Output the [X, Y] coordinate of the center of the cell containing the given text.  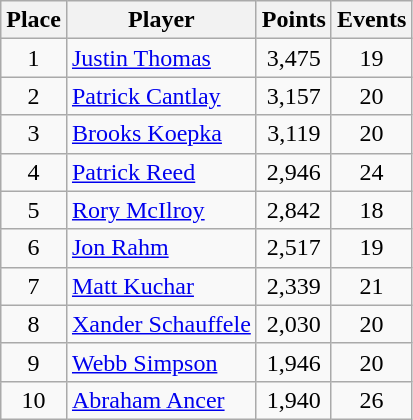
3,119 [294, 134]
21 [371, 286]
18 [371, 210]
1 [34, 58]
2,842 [294, 210]
5 [34, 210]
7 [34, 286]
Abraham Ancer [161, 400]
Patrick Cantlay [161, 96]
2,030 [294, 324]
Brooks Koepka [161, 134]
Rory McIlroy [161, 210]
3,157 [294, 96]
2 [34, 96]
Place [34, 20]
9 [34, 362]
24 [371, 172]
26 [371, 400]
Patrick Reed [161, 172]
2,946 [294, 172]
3 [34, 134]
2,339 [294, 286]
2,517 [294, 248]
Justin Thomas [161, 58]
Points [294, 20]
Player [161, 20]
Jon Rahm [161, 248]
Xander Schauffele [161, 324]
1,946 [294, 362]
4 [34, 172]
8 [34, 324]
3,475 [294, 58]
10 [34, 400]
1,940 [294, 400]
Webb Simpson [161, 362]
6 [34, 248]
Matt Kuchar [161, 286]
Events [371, 20]
